Locate the cell with the specified text and output its (x, y) center coordinate. 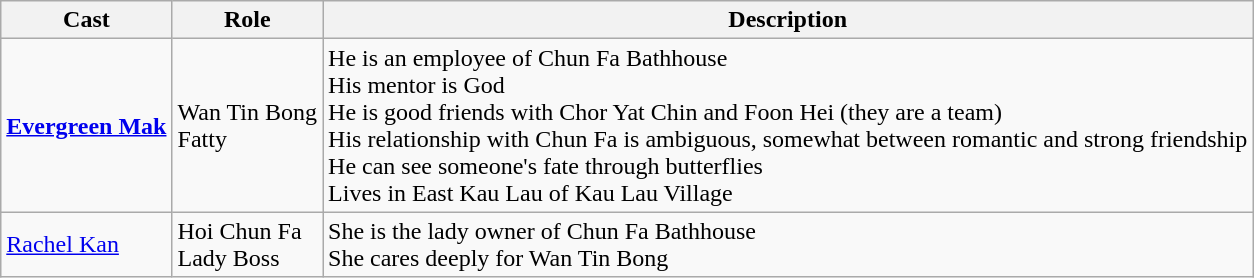
Role (248, 20)
Hoi Chun FaLady Boss (248, 244)
Description (788, 20)
She is the lady owner of Chun Fa BathhouseShe cares deeply for Wan Tin Bong (788, 244)
Evergreen Mak (86, 126)
Cast (86, 20)
Wan Tin BongFatty (248, 126)
Rachel Kan (86, 244)
